Output the [x, y] coordinate of the center of the cell containing the given text.  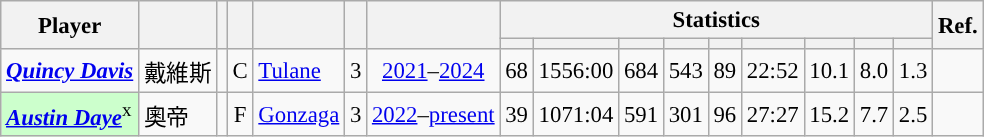
39 [516, 115]
8.0 [874, 71]
1.3 [914, 71]
Quincy Davis [70, 71]
Gonzaga [299, 115]
10.1 [829, 71]
68 [516, 71]
684 [642, 71]
Austin Dayex [70, 115]
Statistics [716, 20]
1071:04 [576, 115]
7.7 [874, 115]
Ref. [958, 25]
F [240, 115]
2022–present [434, 115]
戴維斯 [178, 71]
543 [686, 71]
96 [724, 115]
15.2 [829, 115]
591 [642, 115]
27:27 [772, 115]
22:52 [772, 71]
301 [686, 115]
Tulane [299, 71]
奧帝 [178, 115]
2021–2024 [434, 71]
89 [724, 71]
2.5 [914, 115]
Player [70, 25]
C [240, 71]
1556:00 [576, 71]
